Extract the (x, y) coordinate from the center of the cell holding the provided text.  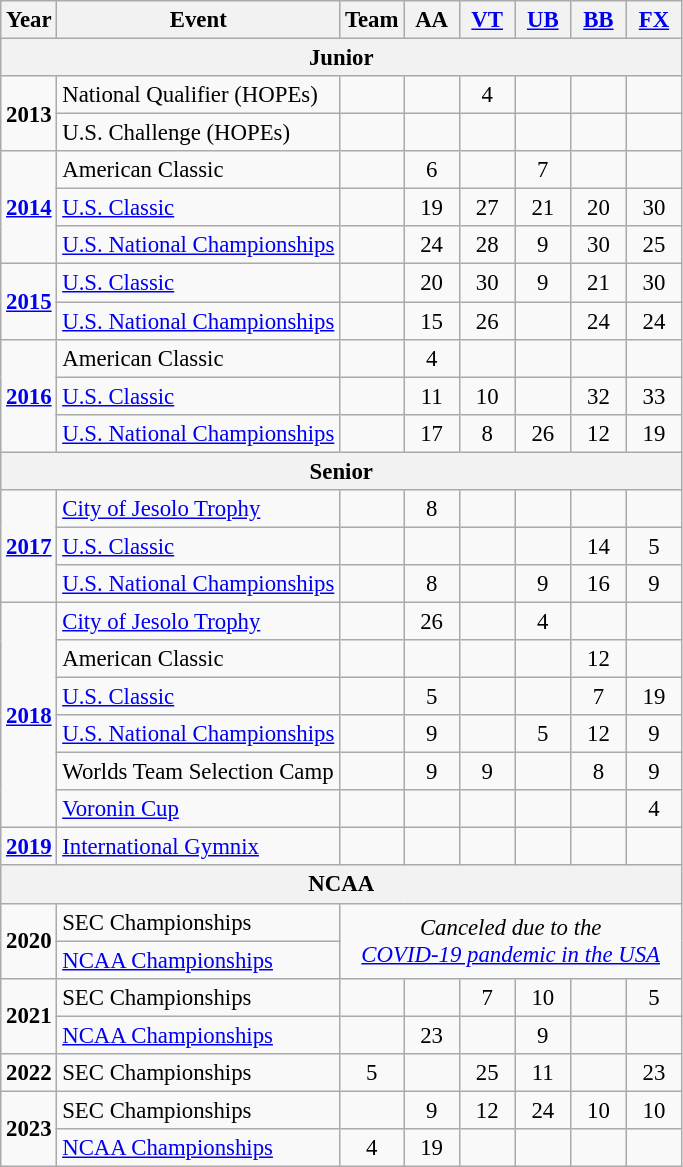
33 (654, 396)
2015 (29, 302)
Junior (342, 58)
14 (599, 546)
Event (198, 20)
28 (487, 245)
Canceled due to theCOVID-19 pandemic in the USA (511, 940)
2019 (29, 847)
16 (599, 584)
32 (599, 396)
FX (654, 20)
2022 (29, 1073)
Year (29, 20)
2020 (29, 940)
2016 (29, 396)
UB (543, 20)
2018 (29, 715)
17 (432, 433)
2017 (29, 546)
Senior (342, 471)
International Gymnix (198, 847)
Team (372, 20)
2014 (29, 208)
National Qualifier (HOPEs) (198, 95)
2023 (29, 1128)
AA (432, 20)
NCAA (342, 885)
VT (487, 20)
Voronin Cup (198, 809)
BB (599, 20)
Worlds Team Selection Camp (198, 772)
2021 (29, 1016)
15 (432, 321)
27 (487, 208)
U.S. Challenge (HOPEs) (198, 133)
6 (432, 170)
2013 (29, 114)
